Detect which cell encompasses the target text, then output its [X, Y] center coordinate. 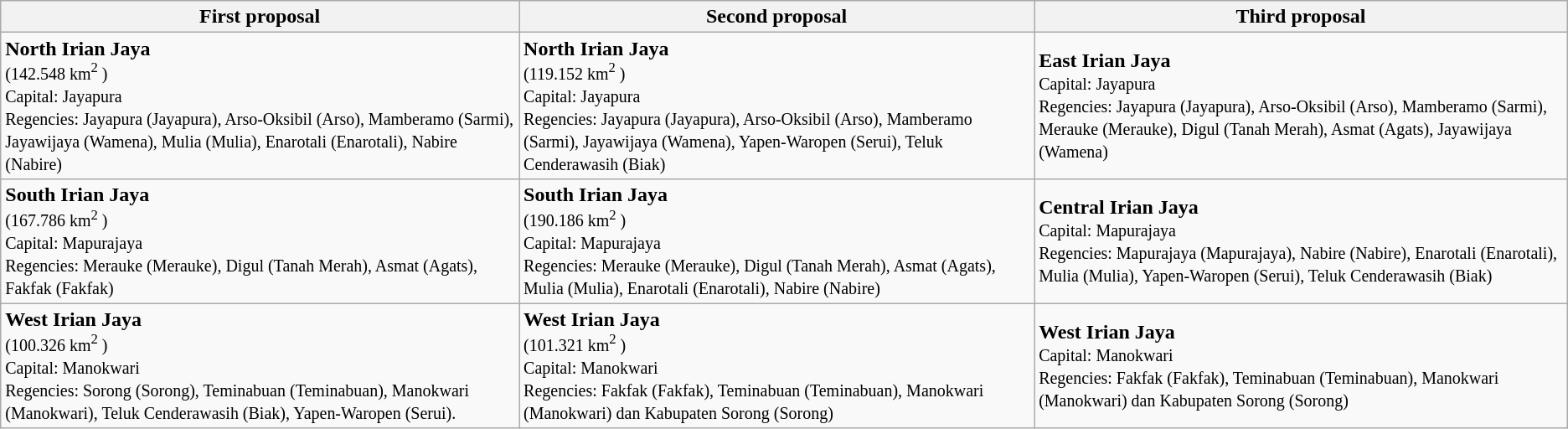
South Irian Jaya(167.786 km2 )Capital: MapurajayaRegencies: Merauke (Merauke), Digul (Tanah Merah), Asmat (Agats), Fakfak (Fakfak) [260, 241]
First proposal [260, 17]
West Irian JayaCapital: ManokwariRegencies: Fakfak (Fakfak), Teminabuan (Teminabuan), Manokwari (Manokwari) dan Kabupaten Sorong (Sorong) [1302, 365]
Second proposal [777, 17]
Third proposal [1302, 17]
